Return the (x, y) coordinate for the center point of the cell that contains the specified text.  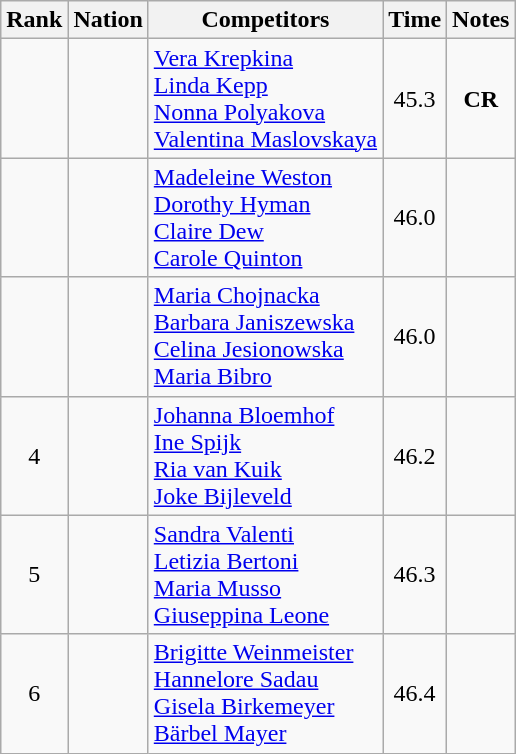
Madeleine WestonDorothy HymanClaire DewCarole Quinton (265, 218)
4 (34, 456)
Nation (108, 20)
Notes (481, 20)
Maria ChojnackaBarbara JaniszewskaCelina JesionowskaMaria Bibro (265, 336)
45.3 (415, 98)
Sandra ValentiLetizia BertoniMaria MussoGiuseppina Leone (265, 574)
Competitors (265, 20)
Brigitte WeinmeisterHannelore SadauGisela BirkemeyerBärbel Mayer (265, 694)
Rank (34, 20)
CR (481, 98)
46.4 (415, 694)
6 (34, 694)
Johanna BloemhofIne SpijkRia van KuikJoke Bijleveld (265, 456)
5 (34, 574)
Vera KrepkinaLinda KeppNonna PolyakovaValentina Maslovskaya (265, 98)
Time (415, 20)
46.3 (415, 574)
46.2 (415, 456)
